Capture the cell that displays the provided text and extract its [X, Y] central coordinate. 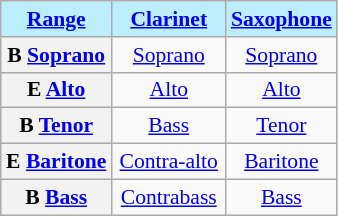
Contrabass [169, 197]
B Soprano [56, 55]
Saxophone [282, 19]
Contra-alto [169, 162]
Baritone [282, 162]
E Alto [56, 90]
B Tenor [56, 126]
B Bass [56, 197]
Clarinet [169, 19]
Tenor [282, 126]
Range [56, 19]
E Baritone [56, 162]
